Extract the [x, y] coordinate from the center of the cell holding the provided text.  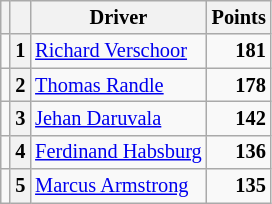
Marcus Armstrong [118, 186]
136 [239, 152]
Points [239, 17]
Driver [118, 17]
Richard Verschoor [118, 51]
181 [239, 51]
4 [20, 152]
Thomas Randle [118, 85]
5 [20, 186]
2 [20, 85]
1 [20, 51]
135 [239, 186]
Jehan Daruvala [118, 118]
3 [20, 118]
178 [239, 85]
Ferdinand Habsburg [118, 152]
142 [239, 118]
